Identify which cell holds the provided text, then report its [X, Y] central coordinate. 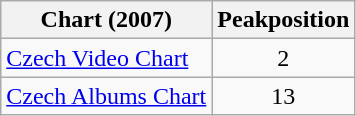
Czech Albums Chart [106, 96]
Chart (2007) [106, 20]
2 [284, 58]
13 [284, 96]
Czech Video Chart [106, 58]
Peakposition [284, 20]
